Return (X, Y) of the center of cell containing provided text 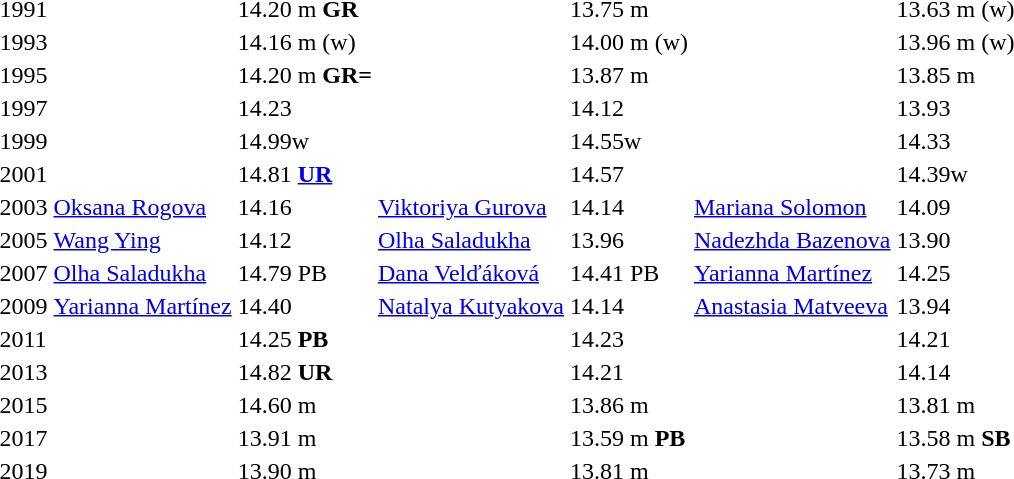
13.86 m (628, 405)
14.16 (304, 207)
14.40 (304, 306)
14.25 PB (304, 339)
14.55w (628, 141)
Oksana Rogova (142, 207)
14.82 UR (304, 372)
Dana Velďáková (472, 273)
13.96 (628, 240)
14.57 (628, 174)
Nadezhda Bazenova (792, 240)
13.91 m (304, 438)
Natalya Kutyakova (472, 306)
14.99w (304, 141)
Wang Ying (142, 240)
14.41 PB (628, 273)
Viktoriya Gurova (472, 207)
14.00 m (w) (628, 42)
14.16 m (w) (304, 42)
14.20 m GR= (304, 75)
14.81 UR (304, 174)
Mariana Solomon (792, 207)
13.87 m (628, 75)
14.60 m (304, 405)
13.59 m PB (628, 438)
14.79 PB (304, 273)
14.21 (628, 372)
Anastasia Matveeva (792, 306)
